Detect which cell encompasses the target text, then output its [x, y] center coordinate. 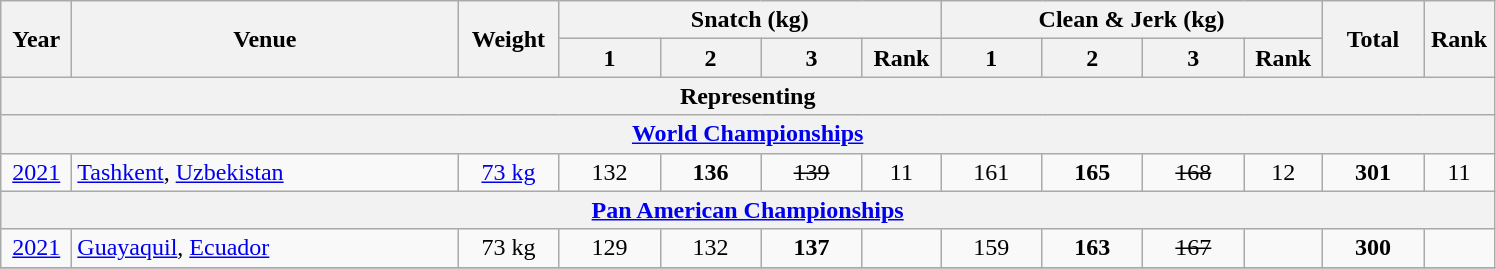
Representing [748, 96]
Year [36, 39]
301 [1372, 172]
Weight [508, 39]
137 [812, 248]
129 [610, 248]
163 [1092, 248]
159 [992, 248]
165 [1092, 172]
136 [710, 172]
168 [1194, 172]
Pan American Championships [748, 210]
Clean & Jerk (kg) [1132, 20]
Total [1372, 39]
Venue [265, 39]
161 [992, 172]
Guayaquil, Ecuador [265, 248]
139 [812, 172]
167 [1194, 248]
World Championships [748, 134]
12 [1284, 172]
Snatch (kg) [750, 20]
Tashkent, Uzbekistan [265, 172]
300 [1372, 248]
